Return [x, y] of the center of cell containing provided text 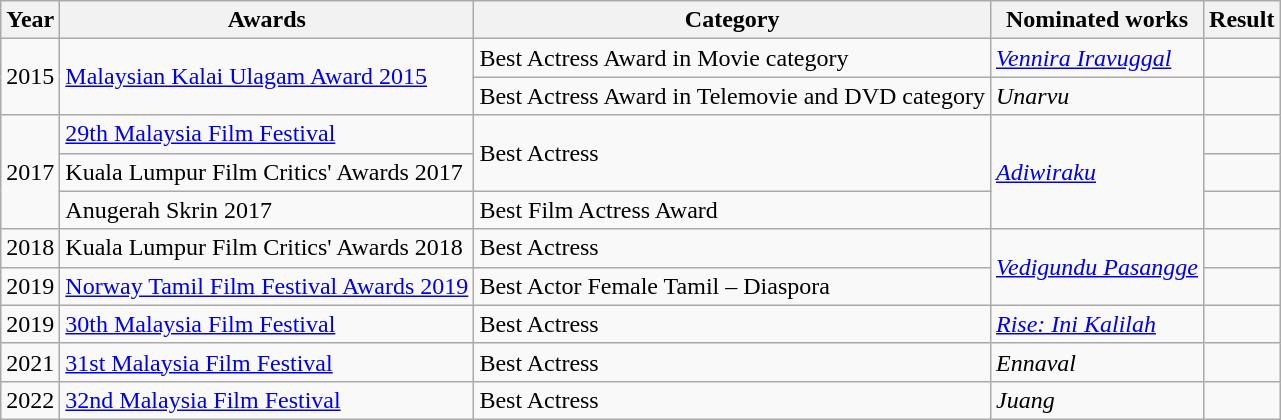
Awards [267, 20]
Adiwiraku [1096, 172]
Kuala Lumpur Film Critics' Awards 2018 [267, 248]
Result [1242, 20]
Best Actress Award in Telemovie and DVD category [732, 96]
Best Actress Award in Movie category [732, 58]
2018 [30, 248]
2015 [30, 77]
Rise: Ini Kalilah [1096, 324]
Kuala Lumpur Film Critics' Awards 2017 [267, 172]
Anugerah Skrin 2017 [267, 210]
2022 [30, 400]
Juang [1096, 400]
Vedigundu Pasangge [1096, 267]
Vennira Iravuggal [1096, 58]
Year [30, 20]
Nominated works [1096, 20]
Best Actor Female Tamil – Diaspora [732, 286]
30th Malaysia Film Festival [267, 324]
Unarvu [1096, 96]
Norway Tamil Film Festival Awards 2019 [267, 286]
2017 [30, 172]
Malaysian Kalai Ulagam Award 2015 [267, 77]
Category [732, 20]
Ennaval [1096, 362]
31st Malaysia Film Festival [267, 362]
2021 [30, 362]
32nd Malaysia Film Festival [267, 400]
Best Film Actress Award [732, 210]
29th Malaysia Film Festival [267, 134]
